Determine the [X, Y] coordinate at the center of the cell enclosing the given text.  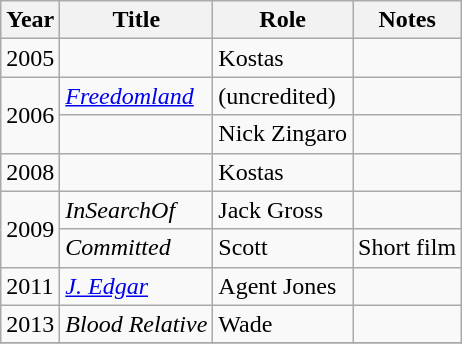
Role [283, 20]
Committed [136, 248]
J. Edgar [136, 286]
2013 [30, 324]
InSearchOf [136, 210]
Freedomland [136, 96]
2006 [30, 115]
2008 [30, 172]
2011 [30, 286]
2005 [30, 58]
Agent Jones [283, 286]
Wade [283, 324]
Nick Zingaro [283, 134]
Short film [408, 248]
(uncredited) [283, 96]
2009 [30, 229]
Scott [283, 248]
Notes [408, 20]
Title [136, 20]
Year [30, 20]
Jack Gross [283, 210]
Blood Relative [136, 324]
